Search for the cell housing the specified text and yield its [X, Y] center coordinate. 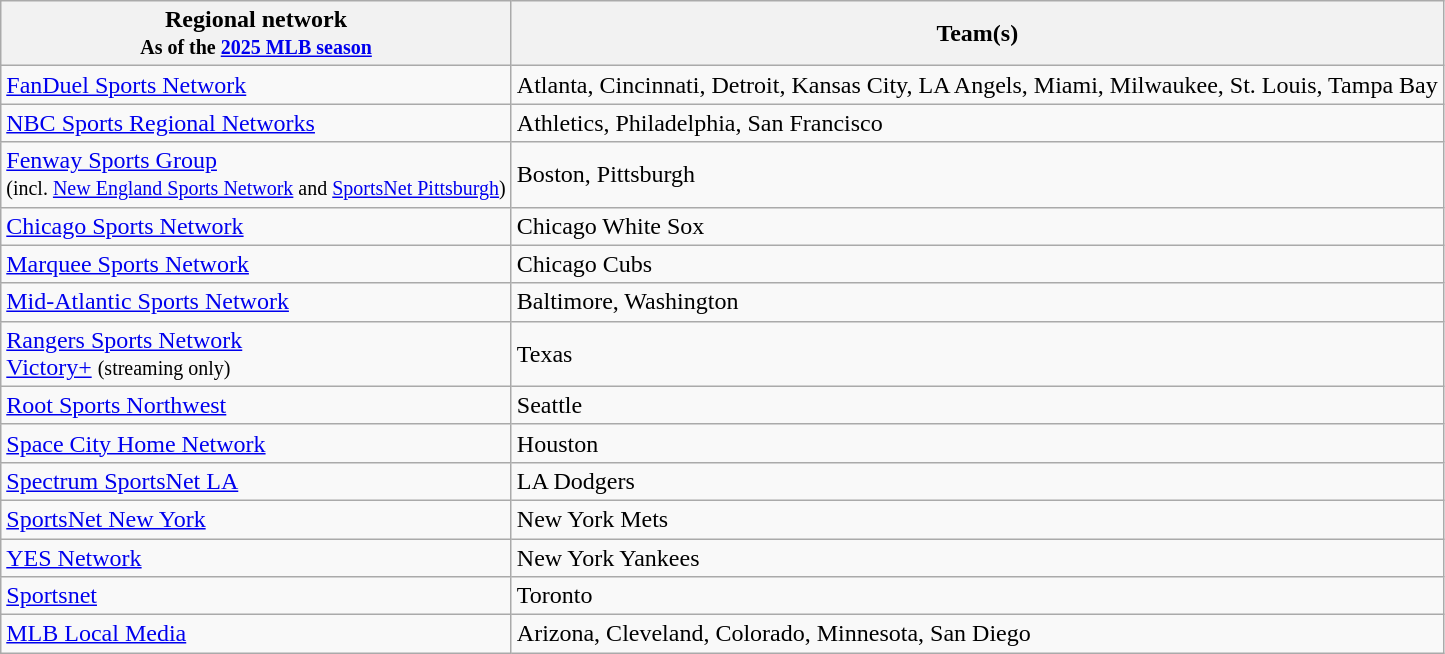
Space City Home Network [256, 443]
New York Yankees [977, 557]
Sportsnet [256, 596]
SportsNet New York [256, 519]
Rangers Sports NetworkVictory+ (streaming only) [256, 354]
MLB Local Media [256, 634]
Chicago White Sox [977, 226]
LA Dodgers [977, 481]
Fenway Sports Group (incl. New England Sports Network and SportsNet Pittsburgh) [256, 174]
Seattle [977, 405]
Boston, Pittsburgh [977, 174]
Chicago Cubs [977, 264]
Toronto [977, 596]
NBC Sports Regional Networks [256, 123]
Spectrum SportsNet LA [256, 481]
FanDuel Sports Network [256, 85]
Atlanta, Cincinnati, Detroit, Kansas City, LA Angels, Miami, Milwaukee, St. Louis, Tampa Bay [977, 85]
Team(s) [977, 34]
Texas [977, 354]
Baltimore, Washington [977, 302]
Athletics, Philadelphia, San Francisco [977, 123]
Chicago Sports Network [256, 226]
YES Network [256, 557]
Regional networkAs of the 2025 MLB season [256, 34]
Root Sports Northwest [256, 405]
Mid-Atlantic Sports Network [256, 302]
Marquee Sports Network [256, 264]
Houston [977, 443]
New York Mets [977, 519]
Arizona, Cleveland, Colorado, Minnesota, San Diego [977, 634]
